Locate the cell with the specified text and output its [x, y] center coordinate. 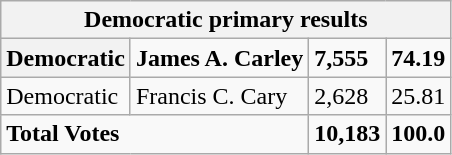
Total Votes [155, 134]
2,628 [348, 96]
10,183 [348, 134]
Democratic primary results [226, 20]
100.0 [418, 134]
Francis C. Cary [219, 96]
74.19 [418, 58]
7,555 [348, 58]
James A. Carley [219, 58]
25.81 [418, 96]
